Return (x, y) of the center of cell containing provided text 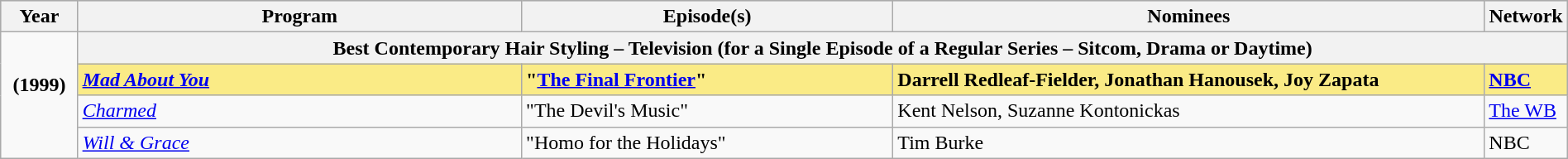
"The Devil's Music" (708, 111)
Kent Nelson, Suzanne Kontonickas (1189, 111)
Program (299, 17)
"Homo for the Holidays" (708, 142)
Best Contemporary Hair Styling – Television (for a Single Episode of a Regular Series – Sitcom, Drama or Daytime) (822, 48)
Tim Burke (1189, 142)
(1999) (40, 95)
Will & Grace (299, 142)
The WB (1526, 111)
Network (1526, 17)
Darrell Redleaf-Fielder, Jonathan Hanousek, Joy Zapata (1189, 79)
"The Final Frontier" (708, 79)
Nominees (1189, 17)
Year (40, 17)
Episode(s) (708, 17)
Mad About You (299, 79)
Charmed (299, 111)
